Determine the (X, Y) coordinate at the center of the cell enclosing the given text.  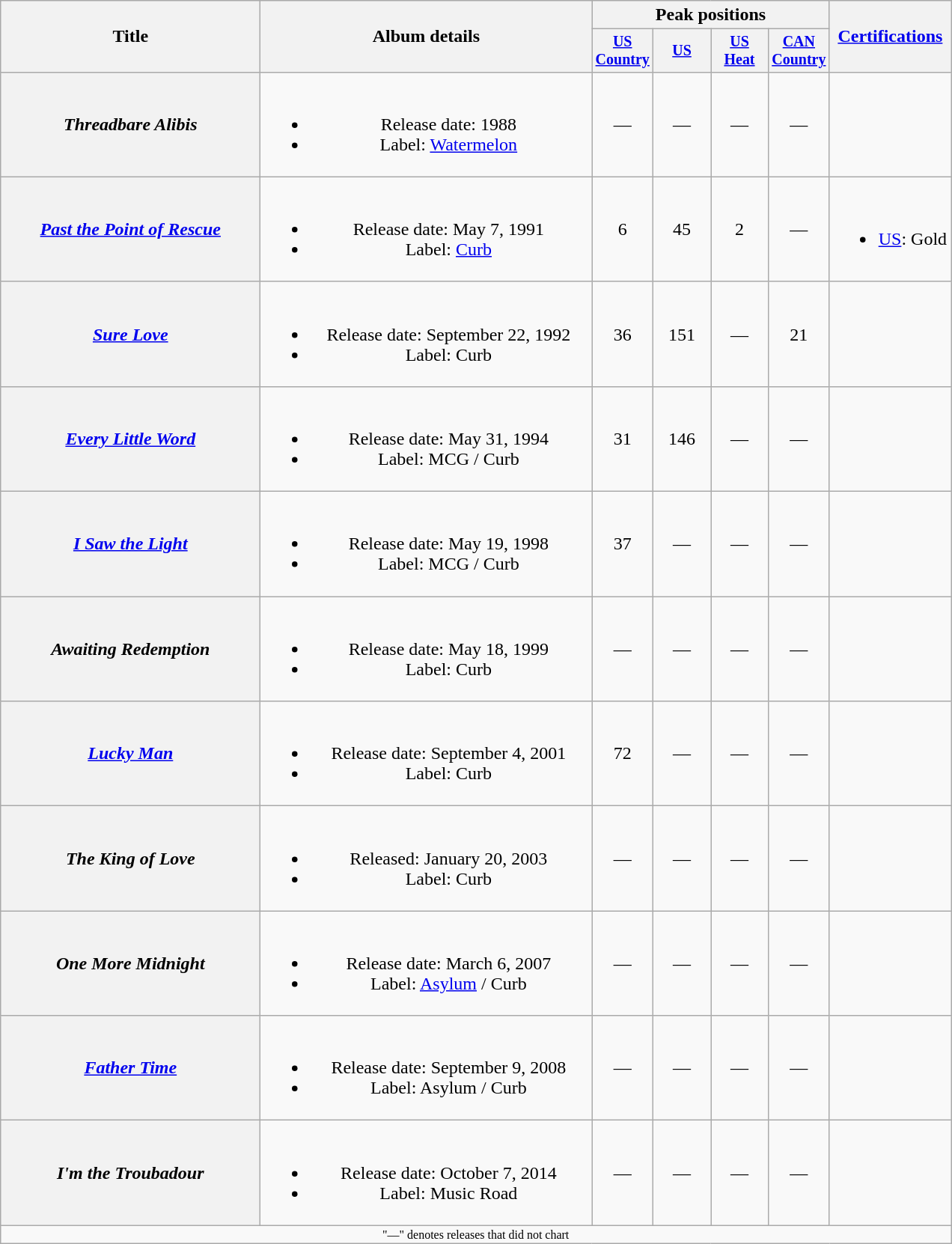
"—" denotes releases that did not chart (476, 1234)
6 (623, 229)
Past the Point of Rescue (130, 229)
US (683, 51)
Release date: 1988Label: Watermelon (427, 124)
Released: January 20, 2003Label: Curb (427, 859)
CAN Country (799, 51)
Release date: May 31, 1994Label: MCG / Curb (427, 439)
Release date: May 18, 1999Label: Curb (427, 649)
31 (623, 439)
Father Time (130, 1068)
151 (683, 334)
21 (799, 334)
Release date: September 4, 2001Label: Curb (427, 754)
I Saw the Light (130, 544)
2 (739, 229)
Release date: September 22, 1992Label: Curb (427, 334)
Lucky Man (130, 754)
146 (683, 439)
Certifications (890, 37)
Release date: May 7, 1991Label: Curb (427, 229)
Sure Love (130, 334)
Title (130, 37)
45 (683, 229)
Release date: May 19, 1998Label: MCG / Curb (427, 544)
Awaiting Redemption (130, 649)
Peak positions (711, 15)
I'm the Troubadour (130, 1173)
Album details (427, 37)
36 (623, 334)
Release date: March 6, 2007Label: Asylum / Curb (427, 963)
One More Midnight (130, 963)
Release date: October 7, 2014Label: Music Road (427, 1173)
US: Gold (890, 229)
Threadbare Alibis (130, 124)
Every Little Word (130, 439)
72 (623, 754)
USHeat (739, 51)
Release date: September 9, 2008Label: Asylum / Curb (427, 1068)
The King of Love (130, 859)
US Country (623, 51)
37 (623, 544)
